Output the [x, y] coordinate of the center of the cell containing the given text.  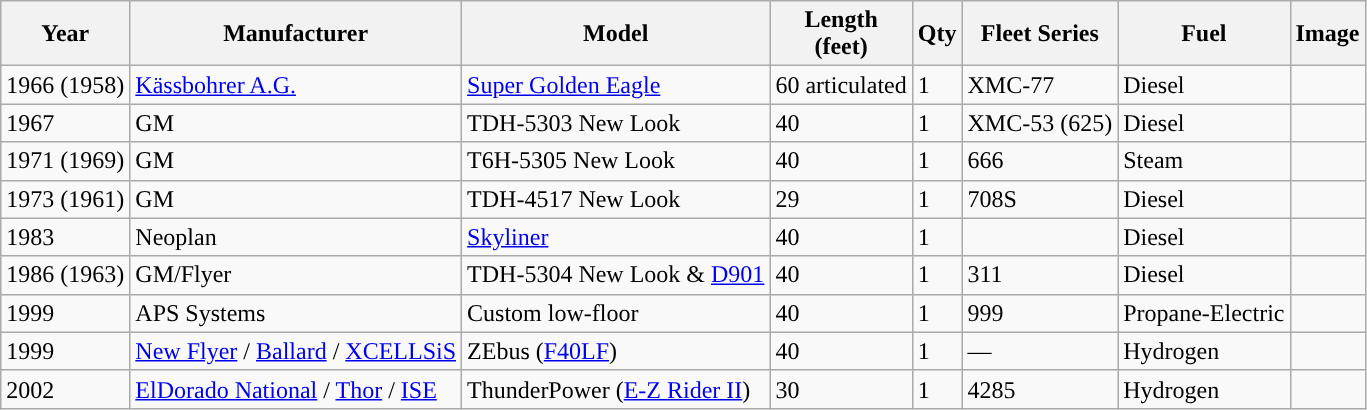
Image [1328, 34]
1983 [66, 237]
2002 [66, 389]
708S [1040, 199]
Steam [1204, 161]
GM/Flyer [296, 275]
XMC-53 (625) [1040, 123]
— [1040, 351]
ThunderPower (E-Z Rider II) [616, 389]
Qty [937, 34]
TDH-5304 New Look & D901 [616, 275]
Skyliner [616, 237]
Neoplan [296, 237]
APS Systems [296, 313]
New Flyer / Ballard / XCELLSiS [296, 351]
TDH-5303 New Look [616, 123]
29 [841, 199]
Custom low-floor [616, 313]
1971 (1969) [66, 161]
XMC-77 [1040, 85]
30 [841, 389]
T6H-5305 New Look [616, 161]
4285 [1040, 389]
1973 (1961) [66, 199]
60 articulated [841, 85]
Year [66, 34]
Model [616, 34]
1966 (1958) [66, 85]
Manufacturer [296, 34]
Length(feet) [841, 34]
ZEbus (F40LF) [616, 351]
999 [1040, 313]
311 [1040, 275]
1986 (1963) [66, 275]
666 [1040, 161]
1967 [66, 123]
TDH-4517 New Look [616, 199]
Fuel [1204, 34]
Super Golden Eagle [616, 85]
Fleet Series [1040, 34]
ElDorado National / Thor / ISE [296, 389]
Kässbohrer A.G. [296, 85]
Propane-Electric [1204, 313]
